Detect which cell encompasses the target text, then output its [x, y] center coordinate. 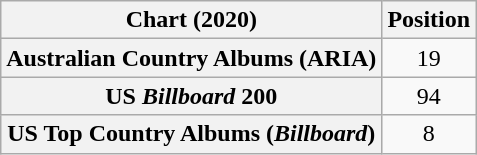
19 [429, 58]
Australian Country Albums (ARIA) [192, 58]
94 [429, 96]
Chart (2020) [192, 20]
Position [429, 20]
US Top Country Albums (Billboard) [192, 134]
US Billboard 200 [192, 96]
8 [429, 134]
